Locate the cell with the specified text and output its [X, Y] center coordinate. 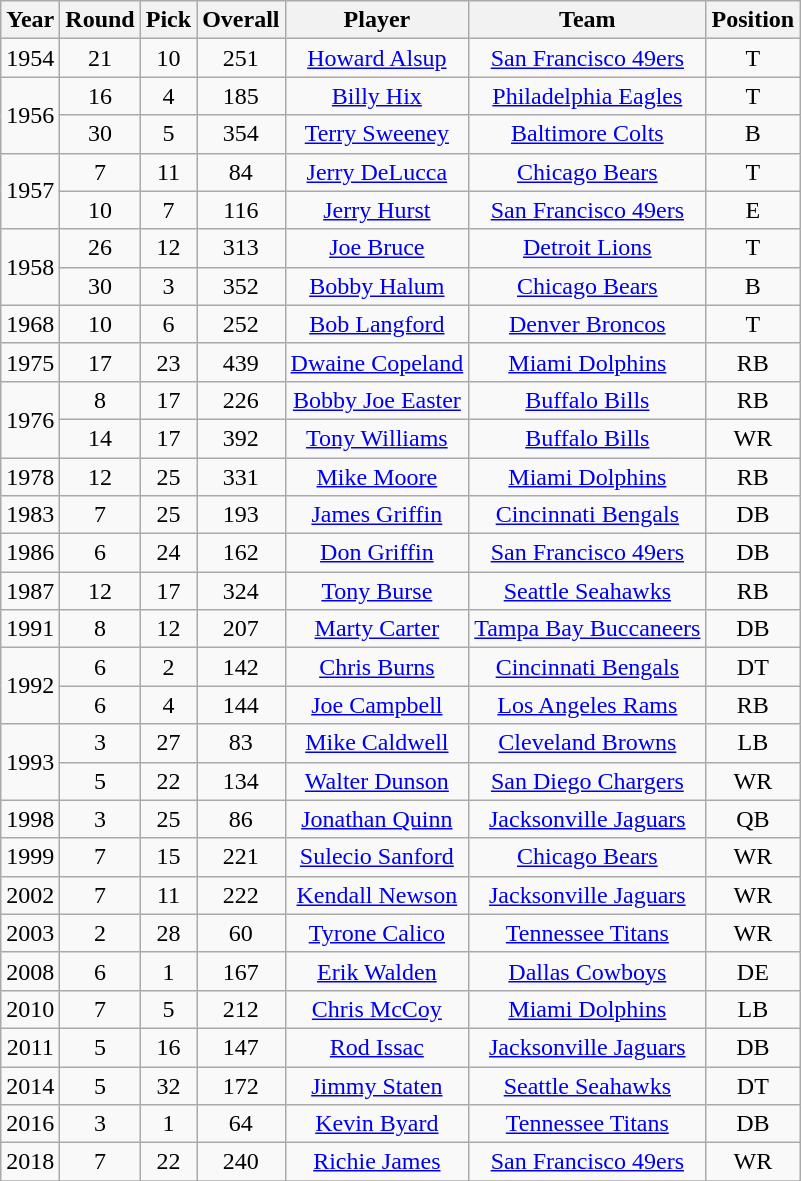
1958 [30, 267]
Jerry DeLucca [377, 172]
60 [241, 933]
2008 [30, 971]
1983 [30, 515]
Round [100, 20]
Jerry Hurst [377, 210]
21 [100, 58]
Mike Moore [377, 477]
Bob Langford [377, 324]
23 [168, 362]
Chris Burns [377, 667]
352 [241, 286]
1975 [30, 362]
Dwaine Copeland [377, 362]
Sulecio Sanford [377, 857]
2016 [30, 1124]
1976 [30, 419]
1998 [30, 819]
221 [241, 857]
Kevin Byard [377, 1124]
Detroit Lions [588, 248]
142 [241, 667]
2003 [30, 933]
147 [241, 1047]
1987 [30, 591]
Jonathan Quinn [377, 819]
Joe Bruce [377, 248]
Team [588, 20]
Erik Walden [377, 971]
331 [241, 477]
Player [377, 20]
Denver Broncos [588, 324]
185 [241, 96]
Bobby Halum [377, 286]
Los Angeles Rams [588, 705]
86 [241, 819]
2011 [30, 1047]
Don Griffin [377, 553]
Terry Sweeney [377, 134]
162 [241, 553]
Billy Hix [377, 96]
2018 [30, 1162]
1968 [30, 324]
226 [241, 400]
Kendall Newson [377, 895]
Tony Burse [377, 591]
251 [241, 58]
Tyrone Calico [377, 933]
116 [241, 210]
1978 [30, 477]
1993 [30, 762]
212 [241, 1009]
Richie James [377, 1162]
1999 [30, 857]
Bobby Joe Easter [377, 400]
27 [168, 743]
24 [168, 553]
Rod Issac [377, 1047]
Pick [168, 20]
2010 [30, 1009]
Year [30, 20]
1992 [30, 686]
Tony Williams [377, 438]
222 [241, 895]
Cleveland Browns [588, 743]
2002 [30, 895]
84 [241, 172]
Jimmy Staten [377, 1085]
DE [753, 971]
354 [241, 134]
Position [753, 20]
32 [168, 1085]
E [753, 210]
439 [241, 362]
QB [753, 819]
1986 [30, 553]
324 [241, 591]
Mike Caldwell [377, 743]
252 [241, 324]
Walter Dunson [377, 781]
Marty Carter [377, 629]
15 [168, 857]
Overall [241, 20]
1957 [30, 191]
1956 [30, 115]
26 [100, 248]
207 [241, 629]
172 [241, 1085]
1991 [30, 629]
167 [241, 971]
64 [241, 1124]
Chris McCoy [377, 1009]
193 [241, 515]
144 [241, 705]
James Griffin [377, 515]
San Diego Chargers [588, 781]
Tampa Bay Buccaneers [588, 629]
Howard Alsup [377, 58]
Dallas Cowboys [588, 971]
134 [241, 781]
Joe Campbell [377, 705]
Philadelphia Eagles [588, 96]
313 [241, 248]
1954 [30, 58]
83 [241, 743]
14 [100, 438]
Baltimore Colts [588, 134]
28 [168, 933]
240 [241, 1162]
392 [241, 438]
2014 [30, 1085]
